Capture the cell that displays the provided text and extract its [X, Y] central coordinate. 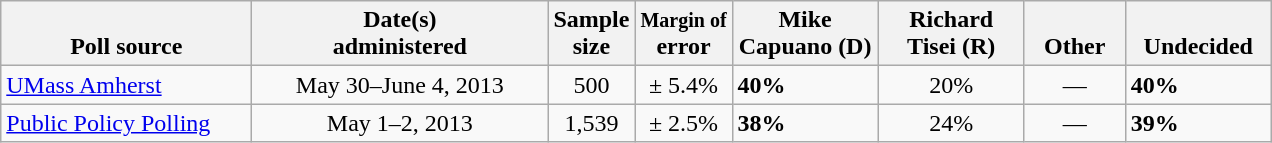
MikeCapuano (D) [805, 34]
May 30–June 4, 2013 [400, 85]
Other [1074, 34]
RichardTisei (R) [951, 34]
Undecided [1198, 34]
Date(s)administered [400, 34]
39% [1198, 123]
May 1–2, 2013 [400, 123]
500 [592, 85]
± 2.5% [684, 123]
Public Policy Polling [126, 123]
20% [951, 85]
24% [951, 123]
± 5.4% [684, 85]
Samplesize [592, 34]
1,539 [592, 123]
38% [805, 123]
Margin oferror [684, 34]
UMass Amherst [126, 85]
Poll source [126, 34]
